Return [x, y] of the center of cell containing provided text 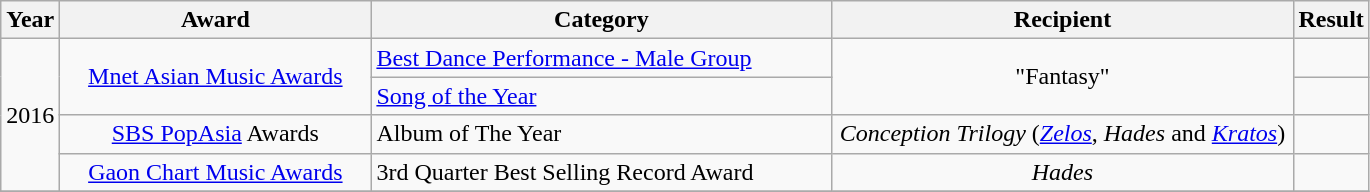
Conception Trilogy (Zelos, Hades and Kratos) [1062, 134]
Best Dance Performance - Male Group [602, 58]
Gaon Chart Music Awards [216, 172]
2016 [30, 115]
Recipient [1062, 20]
Hades [1062, 172]
SBS PopAsia Awards [216, 134]
"Fantasy" [1062, 77]
Song of the Year [602, 96]
Result [1331, 20]
Year [30, 20]
Mnet Asian Music Awards [216, 77]
3rd Quarter Best Selling Record Award [602, 172]
Album of The Year [602, 134]
Award [216, 20]
Category [602, 20]
